Return (x, y) of the center of cell containing provided text 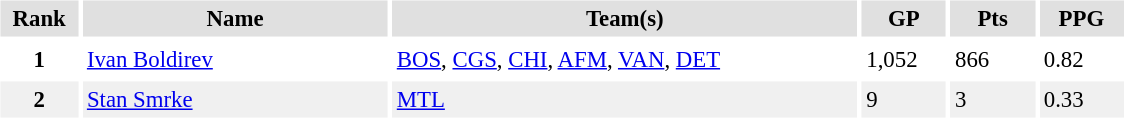
GP (904, 18)
PPG (1081, 18)
MTL (624, 100)
3 (993, 100)
Name (234, 18)
Ivan Boldirev (234, 59)
BOS, CGS, CHI, AFM, VAN, DET (624, 59)
1,052 (904, 59)
0.82 (1081, 59)
1 (38, 59)
9 (904, 100)
Team(s) (624, 18)
866 (993, 59)
0.33 (1081, 100)
Rank (38, 18)
2 (38, 100)
Stan Smrke (234, 100)
Pts (993, 18)
